Detect which cell encompasses the target text, then output its (x, y) center coordinate. 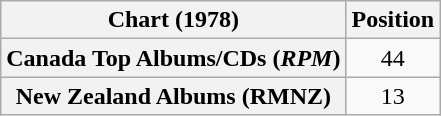
44 (393, 58)
Canada Top Albums/CDs (RPM) (174, 58)
Position (393, 20)
New Zealand Albums (RMNZ) (174, 96)
Chart (1978) (174, 20)
13 (393, 96)
